Scan for the cell matching the given text and deliver its (x, y) coordinate at center. 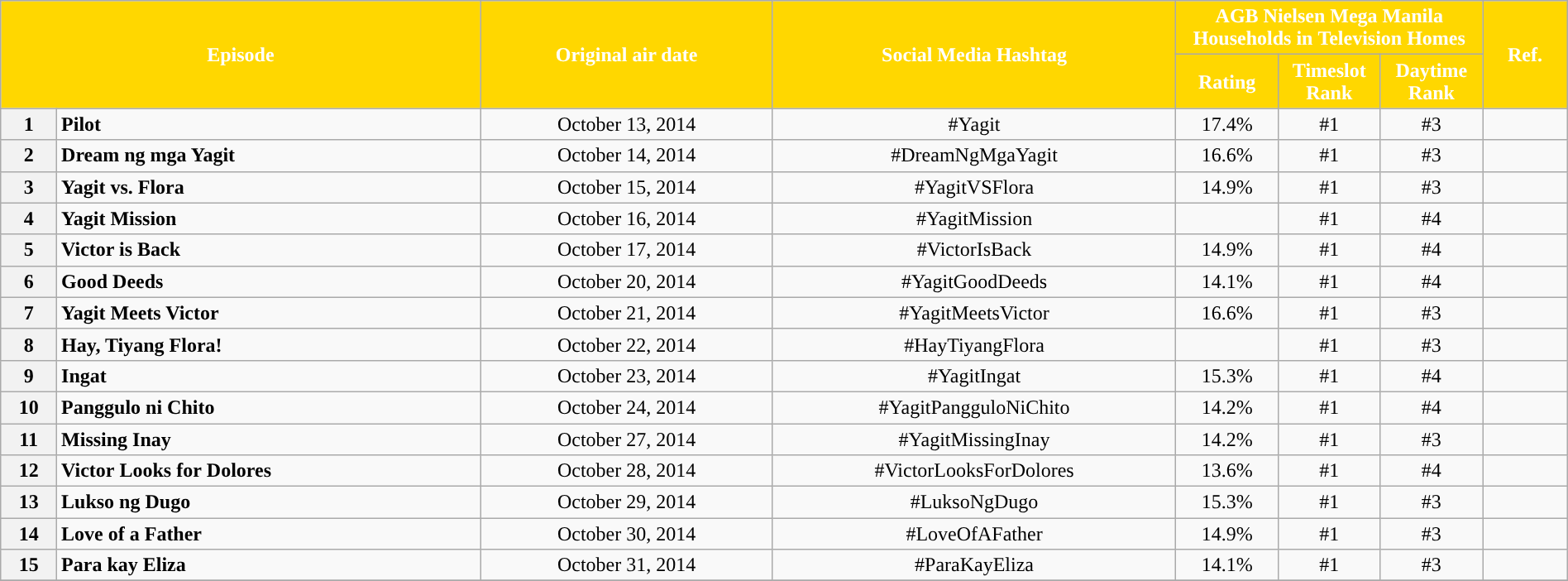
Ref. (1525, 55)
October 21, 2014 (627, 313)
October 29, 2014 (627, 502)
#HayTiyangFlora (974, 344)
#VictorLooksForDolores (974, 471)
Victor Looks for Dolores (269, 471)
#YagitMissingInay (974, 439)
Rating (1227, 81)
Panggulo ni Chito (269, 407)
#YagitMission (974, 218)
7 (29, 313)
2 (29, 156)
October 30, 2014 (627, 534)
5 (29, 250)
Pilot (269, 124)
6 (29, 281)
Para kay Eliza (269, 565)
#DreamNgMgaYagit (974, 156)
Hay, Tiyang Flora! (269, 344)
October 13, 2014 (627, 124)
14 (29, 534)
Yagit Mission (269, 218)
Social Media Hashtag (974, 55)
10 (29, 407)
11 (29, 439)
Daytime Rank (1432, 81)
#ParaKayEliza (974, 565)
Missing Inay (269, 439)
#YagitMeetsVictor (974, 313)
1 (29, 124)
October 14, 2014 (627, 156)
Love of a Father (269, 534)
Ingat (269, 376)
Lukso ng Dugo (269, 502)
Good Deeds (269, 281)
Yagit Meets Victor (269, 313)
#YagitVSFlora (974, 187)
3 (29, 187)
October 17, 2014 (627, 250)
October 16, 2014 (627, 218)
October 24, 2014 (627, 407)
8 (29, 344)
13 (29, 502)
Episode (241, 55)
October 23, 2014 (627, 376)
9 (29, 376)
4 (29, 218)
October 22, 2014 (627, 344)
#LuksoNgDugo (974, 502)
AGB Nielsen Mega Manila Households in Television Homes (1330, 28)
#LoveOfAFather (974, 534)
October 15, 2014 (627, 187)
13.6% (1227, 471)
October 28, 2014 (627, 471)
12 (29, 471)
17.4% (1227, 124)
October 27, 2014 (627, 439)
#Yagit (974, 124)
October 20, 2014 (627, 281)
#YagitGoodDeeds (974, 281)
#YagitPangguloNiChito (974, 407)
Yagit vs. Flora (269, 187)
15 (29, 565)
#YagitIngat (974, 376)
October 31, 2014 (627, 565)
#VictorIsBack (974, 250)
Timeslot Rank (1329, 81)
Original air date (627, 55)
Dream ng mga Yagit (269, 156)
Victor is Back (269, 250)
